Capture the cell that displays the provided text and extract its [X, Y] central coordinate. 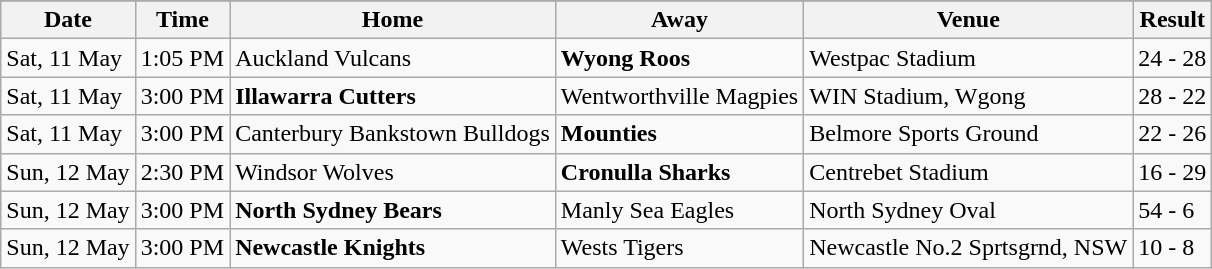
Home [393, 20]
Auckland Vulcans [393, 58]
28 - 22 [1172, 96]
WIN Stadium, Wgong [968, 96]
Belmore Sports Ground [968, 134]
Manly Sea Eagles [679, 210]
Result [1172, 20]
Cronulla Sharks [679, 172]
Windsor Wolves [393, 172]
24 - 28 [1172, 58]
22 - 26 [1172, 134]
North Sydney Oval [968, 210]
16 - 29 [1172, 172]
Wests Tigers [679, 248]
North Sydney Bears [393, 210]
Wyong Roos [679, 58]
2:30 PM [182, 172]
Illawarra Cutters [393, 96]
Wentworthville Magpies [679, 96]
Newcastle Knights [393, 248]
Mounties [679, 134]
Westpac Stadium [968, 58]
Away [679, 20]
Venue [968, 20]
Time [182, 20]
10 - 8 [1172, 248]
Canterbury Bankstown Bulldogs [393, 134]
Date [68, 20]
Centrebet Stadium [968, 172]
Newcastle No.2 Sprtsgrnd, NSW [968, 248]
1:05 PM [182, 58]
54 - 6 [1172, 210]
